Find where the given text appears and provide that cell's center as (X, Y) coordinate. 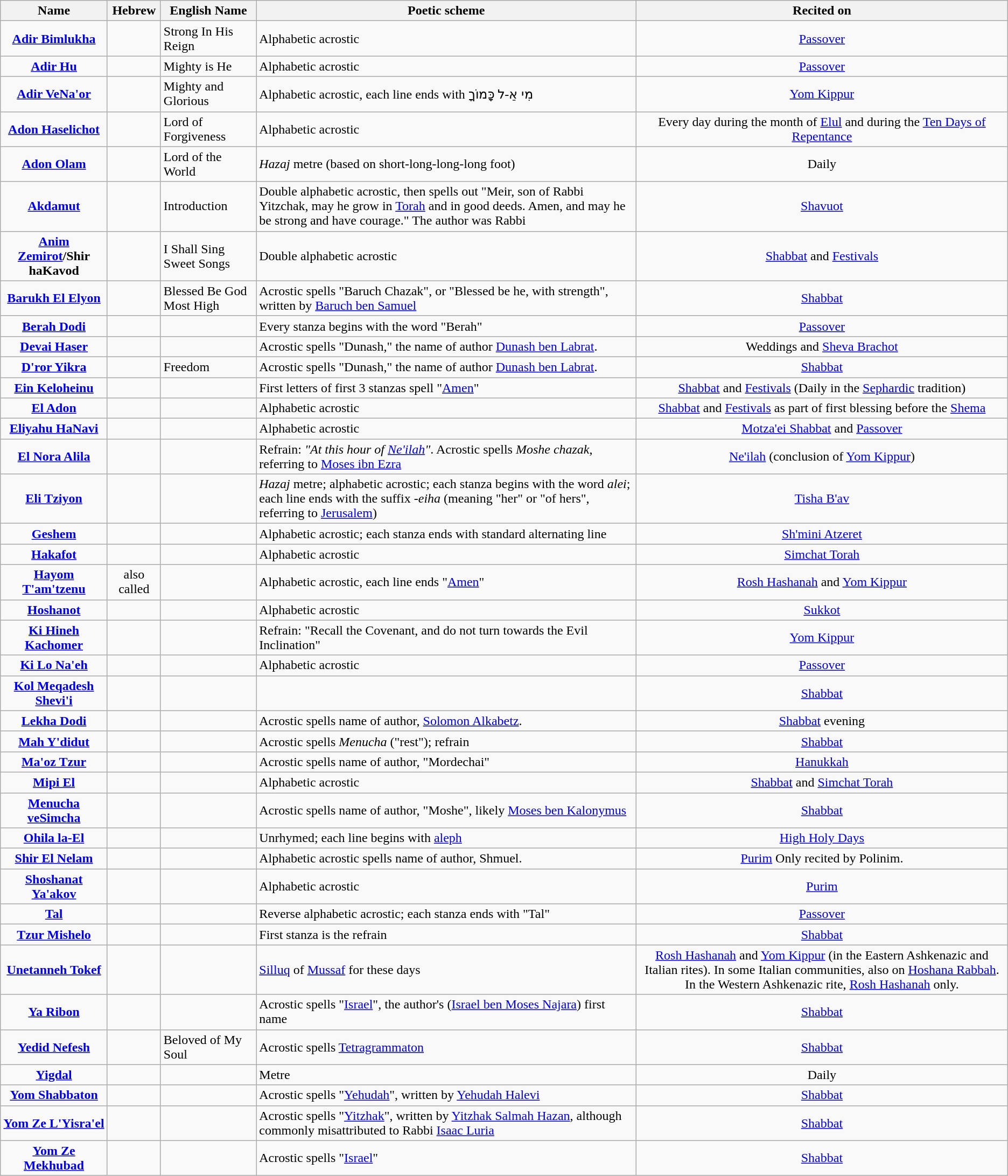
Refrain: "Recall the Covenant, and do not turn towards the Evil Inclination" (446, 638)
Shir El Nelam (54, 859)
Adon Haselichot (54, 129)
Sukkot (822, 610)
Mipi El (54, 782)
Name (54, 11)
Alphabetic acrostic, each line ends with מִי אֵ-ל כָּמוֹךָ (446, 94)
Motza'ei Shabbat and Passover (822, 429)
Geshem (54, 534)
Silluq of Mussaf for these days (446, 970)
Acrostic spells name of author, "Mordechai" (446, 762)
Yigdal (54, 1075)
Devai Haser (54, 346)
Acrostic spells "Yitzhak", written by Yitzhak Salmah Hazan, although commonly misattributed to Rabbi Isaac Luria (446, 1123)
Tisha B'av (822, 499)
English Name (208, 11)
Yedid Nefesh (54, 1047)
I Shall Sing Sweet Songs (208, 256)
Introduction (208, 206)
Blessed Be God Most High (208, 298)
High Holy Days (822, 838)
Purim (822, 887)
Rosh Hashanah and Yom Kippur (822, 582)
Shoshanat Ya'akov (54, 887)
Shabbat and Simchat Torah (822, 782)
Kol Meqadesh Shevi'i (54, 693)
Yom Shabbaton (54, 1095)
D'ror Yikra (54, 367)
Acrostic spells name of author, "Moshe", likely Moses ben Kalonymus (446, 810)
Ne'ilah (conclusion of Yom Kippur) (822, 457)
Mah Y'didut (54, 741)
Ma'oz Tzur (54, 762)
Recited on (822, 11)
Eli Tziyon (54, 499)
Double alphabetic acrostic (446, 256)
Tzur Mishelo (54, 935)
Acrostic spells "Israel", the author's (Israel ben Moses Najara) first name (446, 1012)
Metre (446, 1075)
Refrain: "At this hour of Ne'ilah". Acrostic spells Moshe chazak, referring to Moses ibn Ezra (446, 457)
Adon Olam (54, 164)
Sh'mini Atzeret (822, 534)
Unetanneh Tokef (54, 970)
Acrostic spells "Baruch Chazak", or "Blessed be he, with strength", written by Baruch ben Samuel (446, 298)
Mighty and Glorious (208, 94)
Shabbat and Festivals (Daily in the Sephardic tradition) (822, 387)
Freedom (208, 367)
Adir VeNa'or (54, 94)
Hoshanot (54, 610)
Beloved of My Soul (208, 1047)
Ein Keloheinu (54, 387)
Shabbat and Festivals as part of first blessing before the Shema (822, 408)
Menucha veSimcha (54, 810)
Alphabetic acrostic, each line ends "Amen" (446, 582)
Adir Bimlukha (54, 39)
also called (134, 582)
Acrostic spells "Yehudah", written by Yehudah Halevi (446, 1095)
Ya Ribon (54, 1012)
Barukh El Elyon (54, 298)
Lord of the World (208, 164)
Mighty is He (208, 66)
Hanukkah (822, 762)
Strong In His Reign (208, 39)
Poetic scheme (446, 11)
Every stanza begins with the word "Berah" (446, 326)
Hayom T'am'tzenu (54, 582)
Hebrew (134, 11)
Ki Lo Na'eh (54, 665)
Adir Hu (54, 66)
Eliyahu HaNavi (54, 429)
Yom Ze L'Yisra'el (54, 1123)
Acrostic spells "Israel" (446, 1158)
Tal (54, 914)
Unrhymed; each line begins with aleph (446, 838)
El Adon (54, 408)
First stanza is the refrain (446, 935)
Hazaj metre (based on short-long-long-long foot) (446, 164)
Alphabetic acrostic spells name of author, Shmuel. (446, 859)
Hakafot (54, 554)
Shavuot (822, 206)
Reverse alphabetic acrostic; each stanza ends with "Tal" (446, 914)
Ohila la-El (54, 838)
Alphabetic acrostic; each stanza ends with standard alternating line (446, 534)
Lord of Forgiveness (208, 129)
Lekha Dodi (54, 721)
Anim Zemirot/Shir haKavod (54, 256)
Acrostic spells Tetragrammaton (446, 1047)
Acrostic spells name of author, Solomon Alkabetz. (446, 721)
Weddings and Sheva Brachot (822, 346)
Berah Dodi (54, 326)
Ki Hineh Kachomer (54, 638)
El Nora Alila (54, 457)
Shabbat evening (822, 721)
Akdamut (54, 206)
Simchat Torah (822, 554)
Every day during the month of Elul and during the Ten Days of Repentance (822, 129)
First letters of first 3 stanzas spell "Amen" (446, 387)
Shabbat and Festivals (822, 256)
Purim Only recited by Polinim. (822, 859)
Acrostic spells Menucha ("rest"); refrain (446, 741)
Yom Ze Mekhubad (54, 1158)
